Detect which cell encompasses the target text, then output its [x, y] center coordinate. 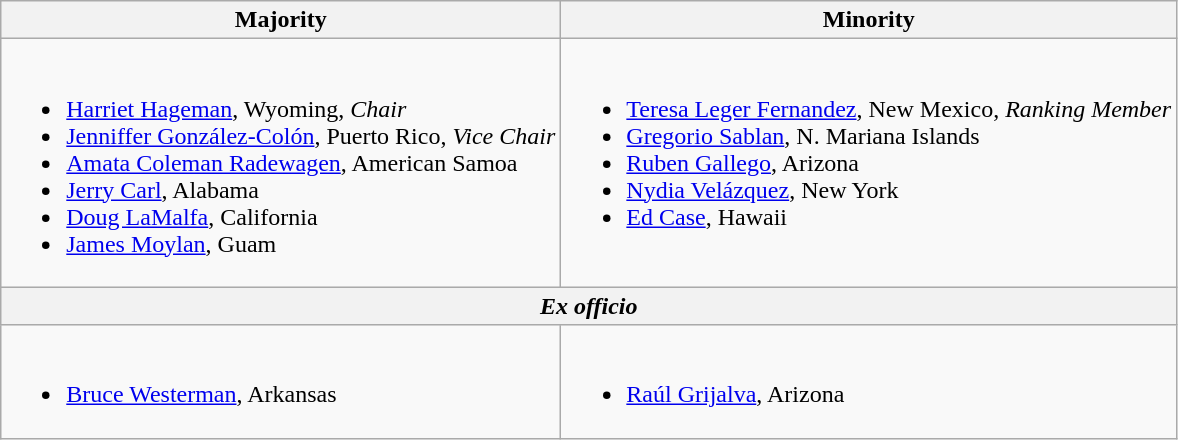
Teresa Leger Fernandez, New Mexico, Ranking MemberGregorio Sablan, N. Mariana IslandsRuben Gallego, ArizonaNydia Velázquez, New YorkEd Case, Hawaii [869, 163]
Ex officio [589, 306]
Bruce Westerman, Arkansas [281, 382]
Minority [869, 20]
Majority [281, 20]
Raúl Grijalva, Arizona [869, 382]
